Return the [x, y] coordinate for the center point of the cell that contains the specified text.  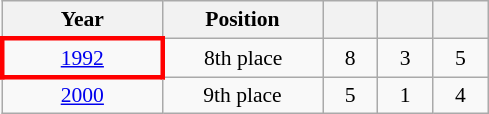
8 [350, 58]
4 [460, 96]
1 [406, 96]
9th place [242, 96]
Position [242, 20]
Year [82, 20]
3 [406, 58]
8th place [242, 58]
1992 [82, 58]
2000 [82, 96]
